Pinpoint the cell where the given text exists, returning its (x, y) midpoint coordinate. 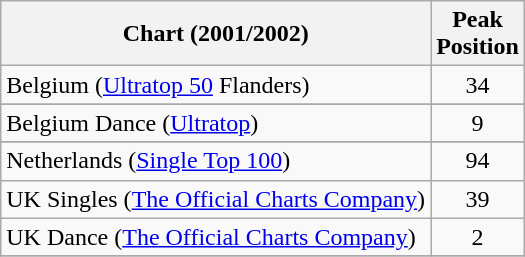
Netherlands (Single Top 100) (216, 161)
Belgium (Ultratop 50 Flanders) (216, 85)
2 (478, 237)
UK Dance (The Official Charts Company) (216, 237)
94 (478, 161)
Chart (2001/2002) (216, 34)
39 (478, 199)
9 (478, 123)
34 (478, 85)
Belgium Dance (Ultratop) (216, 123)
UK Singles (The Official Charts Company) (216, 199)
PeakPosition (478, 34)
